Capture the cell that displays the provided text and extract its (x, y) central coordinate. 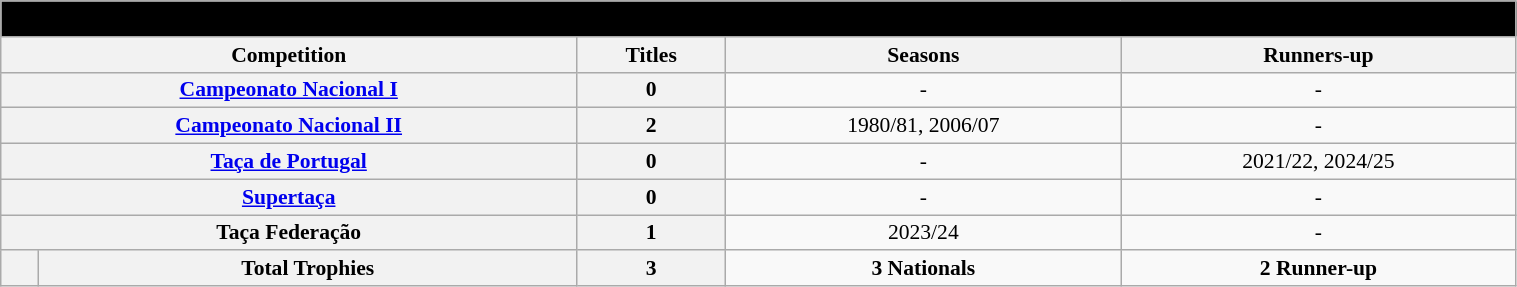
3 Nationals (924, 269)
2023/24 (924, 233)
2021/22, 2024/25 (1318, 162)
2 (652, 126)
1 (652, 233)
Campeonato Nacional II (289, 126)
National Competitions (758, 19)
Runners-up (1318, 55)
3 (652, 269)
Supertaça (289, 197)
1980/81, 2006/07 (924, 126)
2 Runner-up (1318, 269)
Total Trophies (308, 269)
Taça Federação (289, 233)
Taça de Portugal (289, 162)
Titles (652, 55)
Campeonato Nacional I (289, 90)
Seasons (924, 55)
Competition (289, 55)
